Return (X, Y) of the center of cell containing provided text 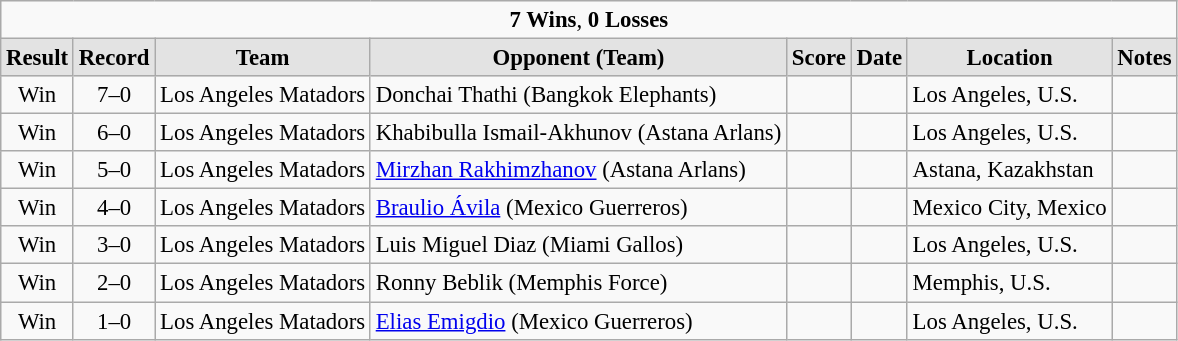
Ronny Beblik (Memphis Force) (578, 283)
Elias Emigdio (Mexico Guerreros) (578, 321)
Score (820, 58)
Date (879, 58)
Record (114, 58)
5–0 (114, 170)
3–0 (114, 245)
Mirzhan Rakhimzhanov (Astana Arlans) (578, 170)
Braulio Ávila (Mexico Guerreros) (578, 208)
Location (1010, 58)
Team (263, 58)
Result (38, 58)
Memphis, U.S. (1010, 283)
Luis Miguel Diaz (Miami Gallos) (578, 245)
Donchai Thathi (Bangkok Elephants) (578, 95)
7–0 (114, 95)
Opponent (Team) (578, 58)
1–0 (114, 321)
Astana, Kazakhstan (1010, 170)
2–0 (114, 283)
6–0 (114, 133)
Khabibulla Ismail-Akhunov (Astana Arlans) (578, 133)
4–0 (114, 208)
7 Wins, 0 Losses (589, 20)
Mexico City, Mexico (1010, 208)
Notes (1144, 58)
